For the text-containing cell, return its midpoint in (X, Y) coordinate format. 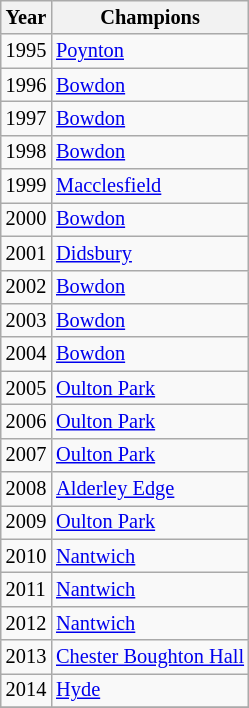
2007 (26, 455)
2003 (26, 320)
2001 (26, 253)
Champions (150, 17)
1996 (26, 85)
Macclesfield (150, 186)
2002 (26, 287)
2010 (26, 556)
2009 (26, 522)
1998 (26, 152)
2000 (26, 219)
2014 (26, 690)
1999 (26, 186)
Year (26, 17)
Poynton (150, 51)
1995 (26, 51)
2005 (26, 388)
2011 (26, 589)
Alderley Edge (150, 489)
2004 (26, 354)
2008 (26, 489)
Hyde (150, 690)
1997 (26, 118)
Chester Boughton Hall (150, 657)
2012 (26, 623)
Didsbury (150, 253)
2013 (26, 657)
2006 (26, 421)
